Output the [x, y] coordinate of the center of the cell containing the given text.  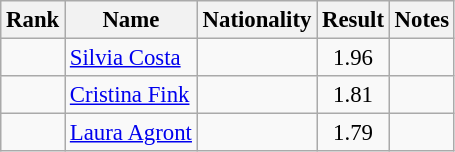
1.96 [354, 58]
Laura Agront [132, 133]
Rank [33, 20]
Result [354, 20]
Name [132, 20]
Nationality [256, 20]
Notes [422, 20]
1.81 [354, 95]
Silvia Costa [132, 58]
Cristina Fink [132, 95]
1.79 [354, 133]
